Identify which cell holds the provided text, then report its (X, Y) central coordinate. 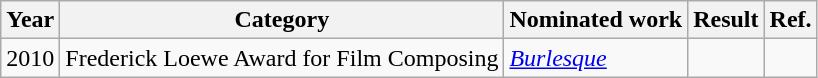
Nominated work (596, 20)
Ref. (790, 20)
Year (30, 20)
Result (726, 20)
Category (282, 20)
2010 (30, 58)
Burlesque (596, 58)
Frederick Loewe Award for Film Composing (282, 58)
